Search for the cell housing the specified text and yield its [X, Y] center coordinate. 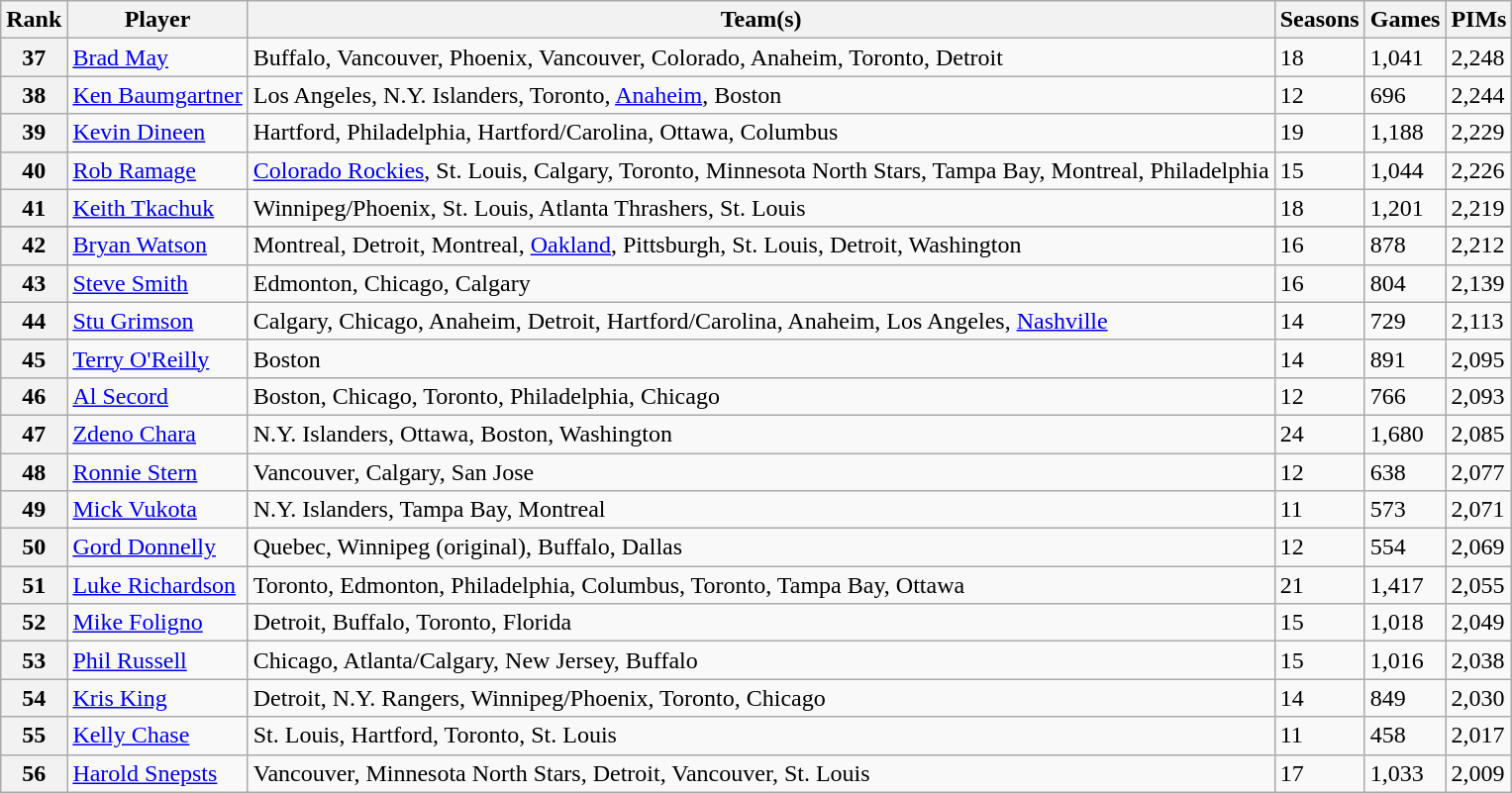
Bryan Watson [157, 246]
696 [1405, 95]
2,226 [1479, 170]
19 [1319, 133]
44 [34, 321]
Harold Snepsts [157, 773]
48 [34, 472]
1,018 [1405, 623]
N.Y. Islanders, Ottawa, Boston, Washington [760, 434]
47 [34, 434]
2,049 [1479, 623]
Buffalo, Vancouver, Phoenix, Vancouver, Colorado, Anaheim, Toronto, Detroit [760, 57]
Seasons [1319, 20]
N.Y. Islanders, Tampa Bay, Montreal [760, 510]
Los Angeles, N.Y. Islanders, Toronto, Anaheim, Boston [760, 95]
729 [1405, 321]
573 [1405, 510]
2,229 [1479, 133]
Boston, Chicago, Toronto, Philadelphia, Chicago [760, 396]
40 [34, 170]
Rank [34, 20]
2,248 [1479, 57]
Kelly Chase [157, 736]
Toronto, Edmonton, Philadelphia, Columbus, Toronto, Tampa Bay, Ottawa [760, 585]
2,069 [1479, 547]
52 [34, 623]
1,680 [1405, 434]
43 [34, 283]
Mick Vukota [157, 510]
878 [1405, 246]
Games [1405, 20]
37 [34, 57]
56 [34, 773]
Vancouver, Minnesota North Stars, Detroit, Vancouver, St. Louis [760, 773]
Brad May [157, 57]
2,139 [1479, 283]
Rob Ramage [157, 170]
Hartford, Philadelphia, Hartford/Carolina, Ottawa, Columbus [760, 133]
Mike Foligno [157, 623]
Quebec, Winnipeg (original), Buffalo, Dallas [760, 547]
41 [34, 208]
39 [34, 133]
Stu Grimson [157, 321]
Ken Baumgartner [157, 95]
638 [1405, 472]
Kevin Dineen [157, 133]
2,038 [1479, 660]
51 [34, 585]
Montreal, Detroit, Montreal, Oakland, Pittsburgh, St. Louis, Detroit, Washington [760, 246]
849 [1405, 698]
2,017 [1479, 736]
Terry O'Reilly [157, 358]
Ronnie Stern [157, 472]
38 [34, 95]
2,030 [1479, 698]
Detroit, N.Y. Rangers, Winnipeg/Phoenix, Toronto, Chicago [760, 698]
2,212 [1479, 246]
2,085 [1479, 434]
Player [157, 20]
Phil Russell [157, 660]
Detroit, Buffalo, Toronto, Florida [760, 623]
St. Louis, Hartford, Toronto, St. Louis [760, 736]
55 [34, 736]
2,244 [1479, 95]
Steve Smith [157, 283]
Colorado Rockies, St. Louis, Calgary, Toronto, Minnesota North Stars, Tampa Bay, Montreal, Philadelphia [760, 170]
Edmonton, Chicago, Calgary [760, 283]
Keith Tkachuk [157, 208]
PIMs [1479, 20]
Gord Donnelly [157, 547]
1,188 [1405, 133]
Kris King [157, 698]
42 [34, 246]
Boston [760, 358]
Chicago, Atlanta/Calgary, New Jersey, Buffalo [760, 660]
Zdeno Chara [157, 434]
2,095 [1479, 358]
21 [1319, 585]
49 [34, 510]
53 [34, 660]
1,044 [1405, 170]
2,113 [1479, 321]
2,055 [1479, 585]
2,071 [1479, 510]
Vancouver, Calgary, San Jose [760, 472]
2,009 [1479, 773]
Winnipeg/Phoenix, St. Louis, Atlanta Thrashers, St. Louis [760, 208]
Calgary, Chicago, Anaheim, Detroit, Hartford/Carolina, Anaheim, Los Angeles, Nashville [760, 321]
45 [34, 358]
2,077 [1479, 472]
1,417 [1405, 585]
17 [1319, 773]
2,219 [1479, 208]
1,201 [1405, 208]
Luke Richardson [157, 585]
Al Secord [157, 396]
50 [34, 547]
Team(s) [760, 20]
891 [1405, 358]
804 [1405, 283]
1,016 [1405, 660]
46 [34, 396]
54 [34, 698]
766 [1405, 396]
2,093 [1479, 396]
1,033 [1405, 773]
24 [1319, 434]
1,041 [1405, 57]
554 [1405, 547]
458 [1405, 736]
